Provide the (x, y) coordinate of the cell's center where the given text is located.  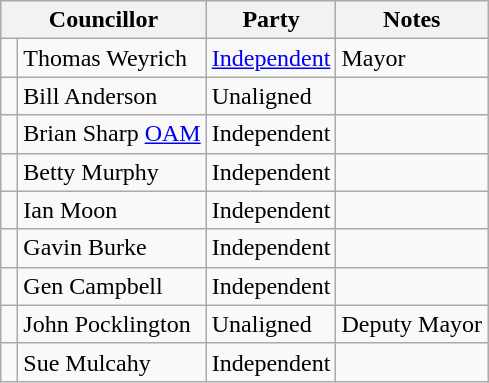
Deputy Mayor (412, 324)
Mayor (412, 58)
Party (271, 20)
Ian Moon (112, 210)
Gavin Burke (112, 248)
Brian Sharp OAM (112, 134)
John Pocklington (112, 324)
Councillor (104, 20)
Sue Mulcahy (112, 362)
Bill Anderson (112, 96)
Notes (412, 20)
Betty Murphy (112, 172)
Thomas Weyrich (112, 58)
Gen Campbell (112, 286)
